Detect which cell encompasses the target text, then output its (X, Y) center coordinate. 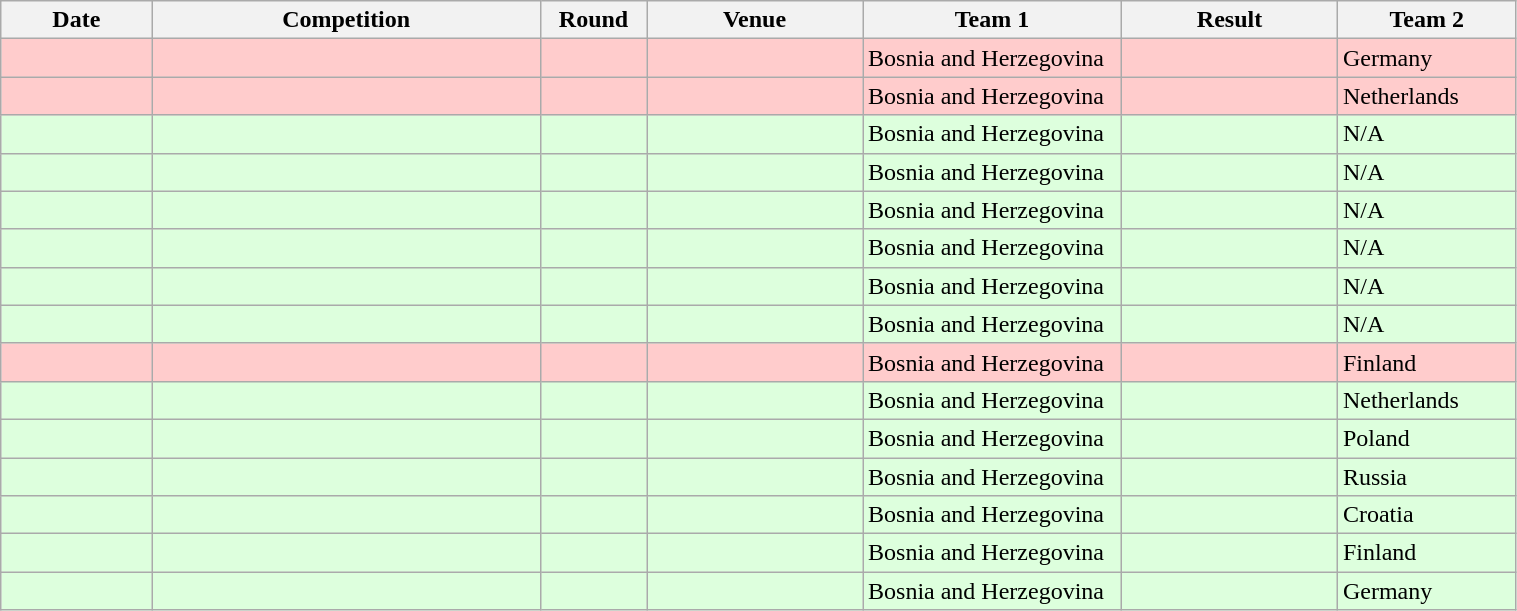
Result (1230, 20)
Team 1 (992, 20)
Date (76, 20)
Russia (1426, 477)
Round (593, 20)
Venue (755, 20)
Croatia (1426, 515)
Team 2 (1426, 20)
Poland (1426, 438)
Competition (346, 20)
